Extract the (x, y) coordinate from the center of the cell holding the provided text.  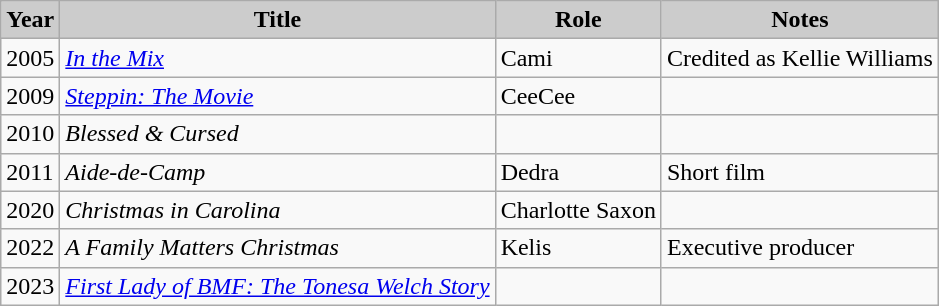
Short film (800, 172)
Year (30, 20)
A Family Matters Christmas (278, 248)
First Lady of BMF: The Tonesa Welch Story (278, 286)
Executive producer (800, 248)
2005 (30, 58)
2023 (30, 286)
Credited as Kellie Williams (800, 58)
Title (278, 20)
In the Mix (278, 58)
Cami (578, 58)
2022 (30, 248)
Kelis (578, 248)
Dedra (578, 172)
Steppin: The Movie (278, 96)
Christmas in Carolina (278, 210)
Aide-de-Camp (278, 172)
CeeCee (578, 96)
2010 (30, 134)
2020 (30, 210)
Charlotte Saxon (578, 210)
2009 (30, 96)
Role (578, 20)
Notes (800, 20)
Blessed & Cursed (278, 134)
2011 (30, 172)
